Extract the (x, y) coordinate from the center of the cell holding the provided text.  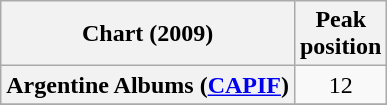
Argentine Albums (CAPIF) (148, 85)
Peakposition (340, 34)
12 (340, 85)
Chart (2009) (148, 34)
